Capture the cell that displays the provided text and extract its (X, Y) central coordinate. 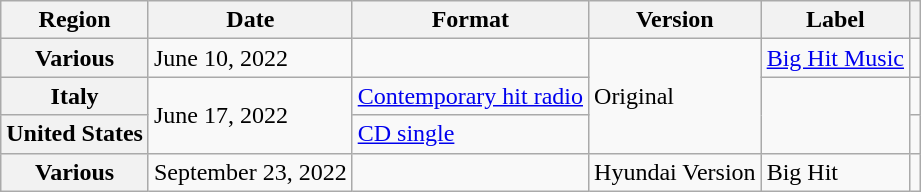
United States (75, 134)
Label (835, 20)
Big Hit Music (835, 58)
Contemporary hit radio (470, 96)
Original (676, 96)
Region (75, 20)
June 10, 2022 (250, 58)
Italy (75, 96)
June 17, 2022 (250, 115)
Big Hit (835, 172)
Version (676, 20)
CD single (470, 134)
September 23, 2022 (250, 172)
Hyundai Version (676, 172)
Format (470, 20)
Date (250, 20)
